Detect which cell encompasses the target text, then output its [x, y] center coordinate. 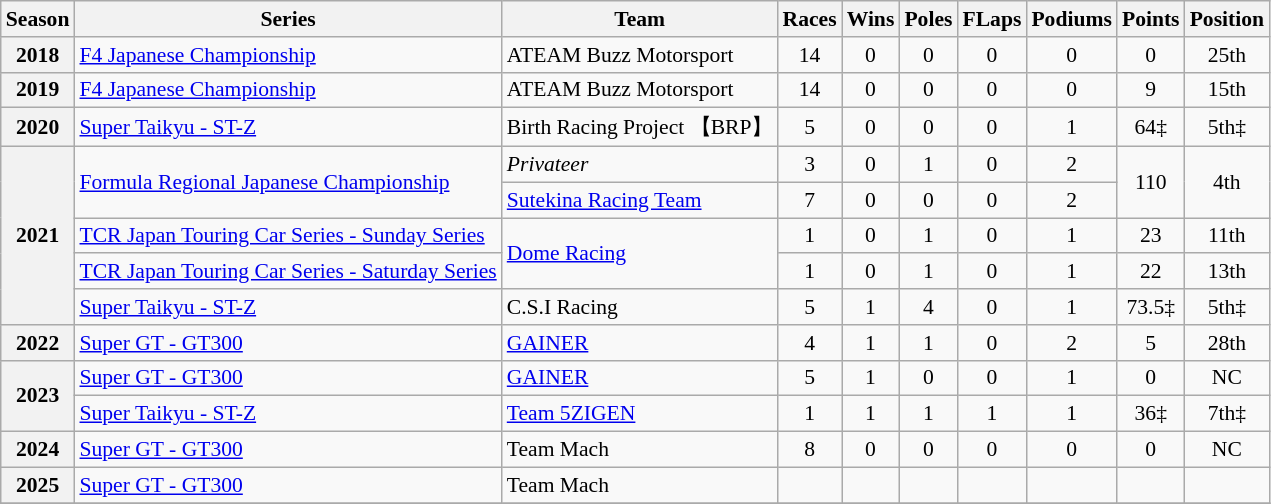
Poles [928, 19]
73.5‡ [1151, 307]
2020 [38, 128]
2021 [38, 236]
Privateer [640, 165]
8 [810, 450]
Team [640, 19]
2019 [38, 90]
2023 [38, 396]
Sutekina Racing Team [640, 200]
Podiums [1072, 19]
9 [1151, 90]
C.S.I Racing [640, 307]
Season [38, 19]
7th‡ [1227, 414]
Points [1151, 19]
2018 [38, 55]
23 [1151, 236]
25th [1227, 55]
2022 [38, 343]
110 [1151, 182]
Birth Racing Project 【BRP】 [640, 128]
11th [1227, 236]
4th [1227, 182]
15th [1227, 90]
2025 [38, 485]
Series [288, 19]
TCR Japan Touring Car Series - Sunday Series [288, 236]
2024 [38, 450]
22 [1151, 272]
3 [810, 165]
Dome Racing [640, 254]
Wins [871, 19]
TCR Japan Touring Car Series - Saturday Series [288, 272]
Position [1227, 19]
64‡ [1151, 128]
Formula Regional Japanese Championship [288, 182]
Team 5ZIGEN [640, 414]
Races [810, 19]
FLaps [992, 19]
28th [1227, 343]
7 [810, 200]
36‡ [1151, 414]
13th [1227, 272]
